For the text-containing cell, return its midpoint in (x, y) coordinate format. 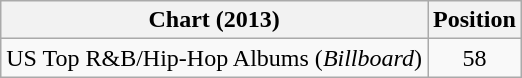
Chart (2013) (214, 20)
58 (475, 58)
US Top R&B/Hip-Hop Albums (Billboard) (214, 58)
Position (475, 20)
